Scan for the cell matching the given text and deliver its (X, Y) coordinate at center. 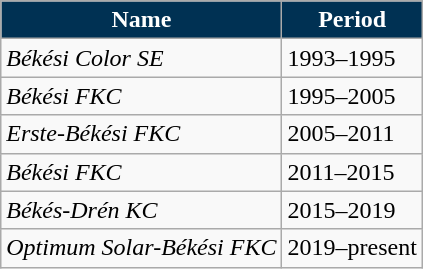
1993–1995 (352, 58)
2005–2011 (352, 134)
Name (142, 20)
2011–2015 (352, 172)
2019–present (352, 248)
Békés-Drén KC (142, 210)
1995–2005 (352, 96)
Békési Color SE (142, 58)
Period (352, 20)
Erste-Békési FKC (142, 134)
Optimum Solar-Békési FKC (142, 248)
2015–2019 (352, 210)
